Scan for the cell matching the given text and deliver its [x, y] coordinate at center. 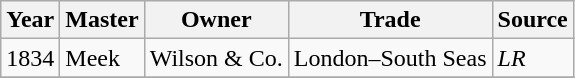
Wilson & Co. [216, 58]
Master [102, 20]
LR [532, 58]
Owner [216, 20]
Meek [102, 58]
Year [30, 20]
Source [532, 20]
Trade [390, 20]
London–South Seas [390, 58]
1834 [30, 58]
